From the cell containing the given text, extract its center point as (x, y) coordinate. 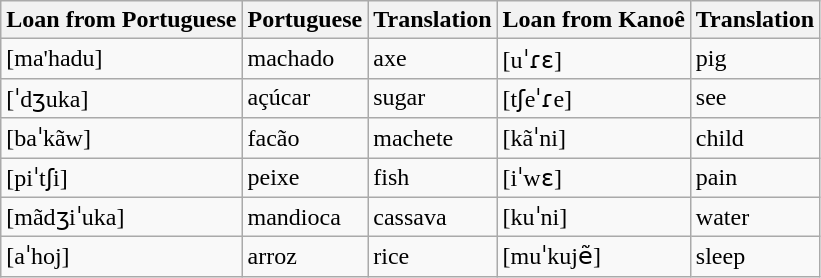
[tʃeˈɾe] (594, 98)
[kuˈni] (594, 217)
facão (305, 138)
machado (305, 59)
Portuguese (305, 20)
rice (432, 257)
[aˈhoj] (122, 257)
pain (754, 178)
Loan from Portuguese (122, 20)
[ˈdʒuka] (122, 98)
arroz (305, 257)
[ma'hadu] (122, 59)
[uˈɾɛ] (594, 59)
[muˈkujẽ] (594, 257)
[mãdʒiˈuka] (122, 217)
pig (754, 59)
peixe (305, 178)
machete (432, 138)
water (754, 217)
[piˈtʃi] (122, 178)
sleep (754, 257)
see (754, 98)
child (754, 138)
[kãˈni] (594, 138)
Loan from Kanoê (594, 20)
sugar (432, 98)
mandioca (305, 217)
axe (432, 59)
açúcar (305, 98)
fish (432, 178)
cassava (432, 217)
[baˈkãw] (122, 138)
[iˈwɛ] (594, 178)
